Locate the cell with the specified text and output its (x, y) center coordinate. 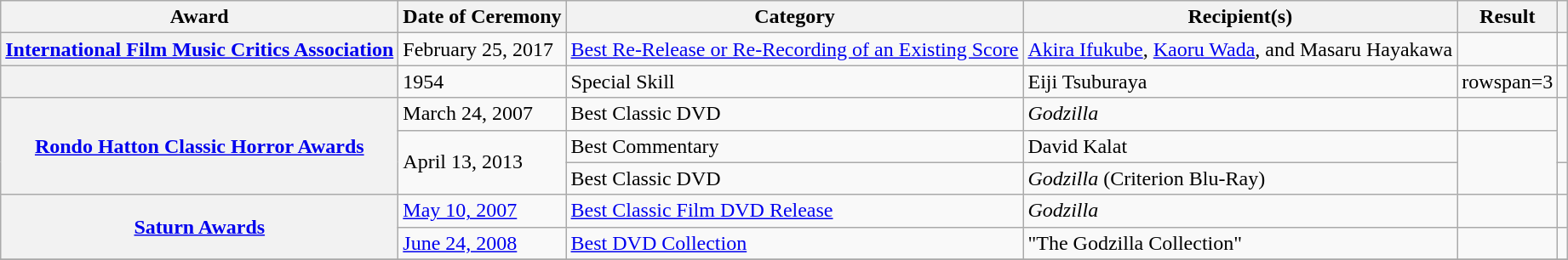
International Film Music Critics Association (199, 49)
Saturn Awards (199, 227)
Recipient(s) (1240, 17)
Rondo Hatton Classic Horror Awards (199, 146)
rowspan=3 (1508, 82)
Result (1508, 17)
Eiji Tsuburaya (1240, 82)
February 25, 2017 (482, 49)
Best Commentary (795, 146)
"The Godzilla Collection" (1240, 243)
Best Classic Film DVD Release (795, 211)
June 24, 2008 (482, 243)
1954 (482, 82)
March 24, 2007 (482, 114)
Best DVD Collection (795, 243)
April 13, 2013 (482, 162)
Special Skill (795, 82)
Akira Ifukube, Kaoru Wada, and Masaru Hayakawa (1240, 49)
Godzilla (Criterion Blu-Ray) (1240, 178)
Date of Ceremony (482, 17)
Category (795, 17)
Best Re-Release or Re-Recording of an Existing Score (795, 49)
David Kalat (1240, 146)
May 10, 2007 (482, 211)
Award (199, 17)
